Locate the cell with the specified text and output its [X, Y] center coordinate. 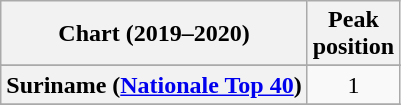
Chart (2019–2020) [154, 34]
Peakposition [353, 34]
1 [353, 85]
Suriname (Nationale Top 40) [154, 85]
